Return the [x, y] coordinate for the center point of the cell that contains the specified text.  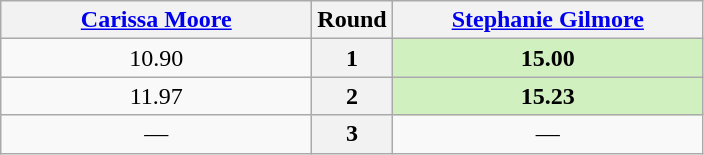
15.23 [548, 96]
Carissa Moore [156, 20]
15.00 [548, 58]
3 [352, 134]
Stephanie Gilmore [548, 20]
11.97 [156, 96]
Round [352, 20]
1 [352, 58]
2 [352, 96]
10.90 [156, 58]
